Identify which cell holds the provided text, then report its (x, y) central coordinate. 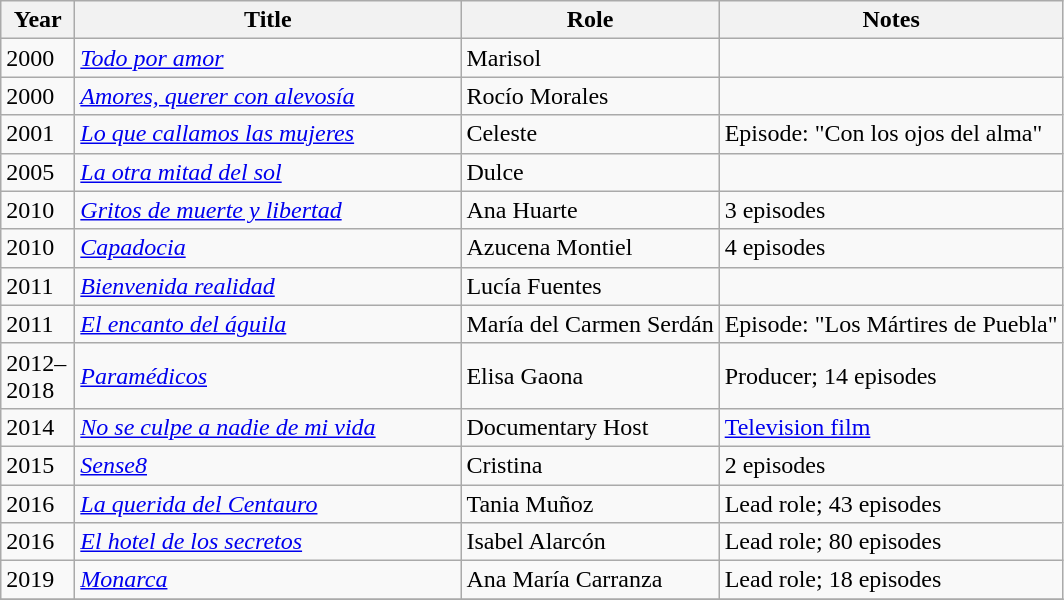
Todo por amor (268, 58)
Producer; 14 episodes (891, 376)
Gritos de muerte y libertad (268, 210)
Marisol (590, 58)
El encanto del águila (268, 324)
Lead role; 80 episodes (891, 542)
Celeste (590, 134)
Year (38, 20)
2001 (38, 134)
3 episodes (891, 210)
Dulce (590, 172)
2005 (38, 172)
Elisa Gaona (590, 376)
Television film (891, 427)
El hotel de los secretos (268, 542)
Paramédicos (268, 376)
La otra mitad del sol (268, 172)
No se culpe a nadie de mi vida (268, 427)
Lead role; 43 episodes (891, 503)
La querida del Centauro (268, 503)
Cristina (590, 465)
2015 (38, 465)
Capadocia (268, 248)
Amores, querer con alevosía (268, 96)
Ana María Carranza (590, 580)
Isabel Alarcón (590, 542)
Episode: "Con los ojos del alma" (891, 134)
Azucena Montiel (590, 248)
Tania Muñoz (590, 503)
Episode: "Los Mártires de Puebla" (891, 324)
María del Carmen Serdán (590, 324)
2 episodes (891, 465)
Notes (891, 20)
Rocío Morales (590, 96)
2012–2018 (38, 376)
Lucía Fuentes (590, 286)
Sense8 (268, 465)
2014 (38, 427)
Lead role; 18 episodes (891, 580)
Ana Huarte (590, 210)
Lo que callamos las mujeres (268, 134)
Documentary Host (590, 427)
Title (268, 20)
Bienvenida realidad (268, 286)
Role (590, 20)
4 episodes (891, 248)
2019 (38, 580)
Monarca (268, 580)
